Return the (x, y) coordinate for the center point of the cell that contains the specified text.  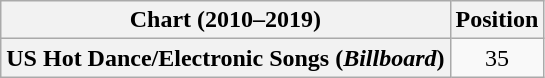
US Hot Dance/Electronic Songs (Billboard) (226, 58)
Position (497, 20)
Chart (2010–2019) (226, 20)
35 (497, 58)
